Scan for the cell matching the given text and deliver its [X, Y] coordinate at center. 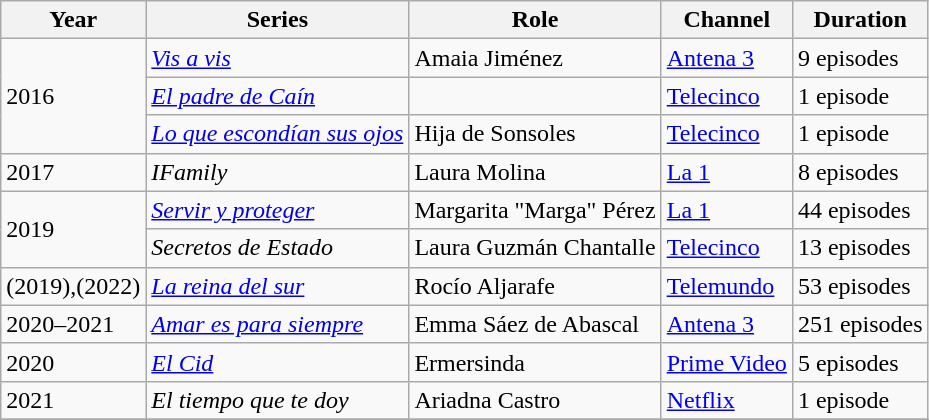
Netflix [726, 400]
Emma Sáez de Abascal [535, 324]
Role [535, 20]
Channel [726, 20]
13 episodes [860, 248]
Margarita "Marga" Pérez [535, 210]
2017 [74, 172]
Telemundo [726, 286]
(2019),(2022) [74, 286]
Series [278, 20]
Amar es para siempre [278, 324]
Secretos de Estado [278, 248]
Ariadna Castro [535, 400]
8 episodes [860, 172]
Lo que escondían sus ojos [278, 134]
9 episodes [860, 58]
El padre de Caín [278, 96]
Hija de Sonsoles [535, 134]
53 episodes [860, 286]
IFamily [278, 172]
El tiempo que te doy [278, 400]
Vis a vis [278, 58]
2019 [74, 229]
44 episodes [860, 210]
Prime Video [726, 362]
Duration [860, 20]
El Cid [278, 362]
5 episodes [860, 362]
2016 [74, 96]
251 episodes [860, 324]
Laura Guzmán Chantalle [535, 248]
Servir y proteger [278, 210]
2021 [74, 400]
Rocío Aljarafe [535, 286]
Amaia Jiménez [535, 58]
2020–2021 [74, 324]
Ermersinda [535, 362]
Year [74, 20]
2020 [74, 362]
La reina del sur [278, 286]
Laura Molina [535, 172]
